Identify which cell holds the provided text, then report its (X, Y) central coordinate. 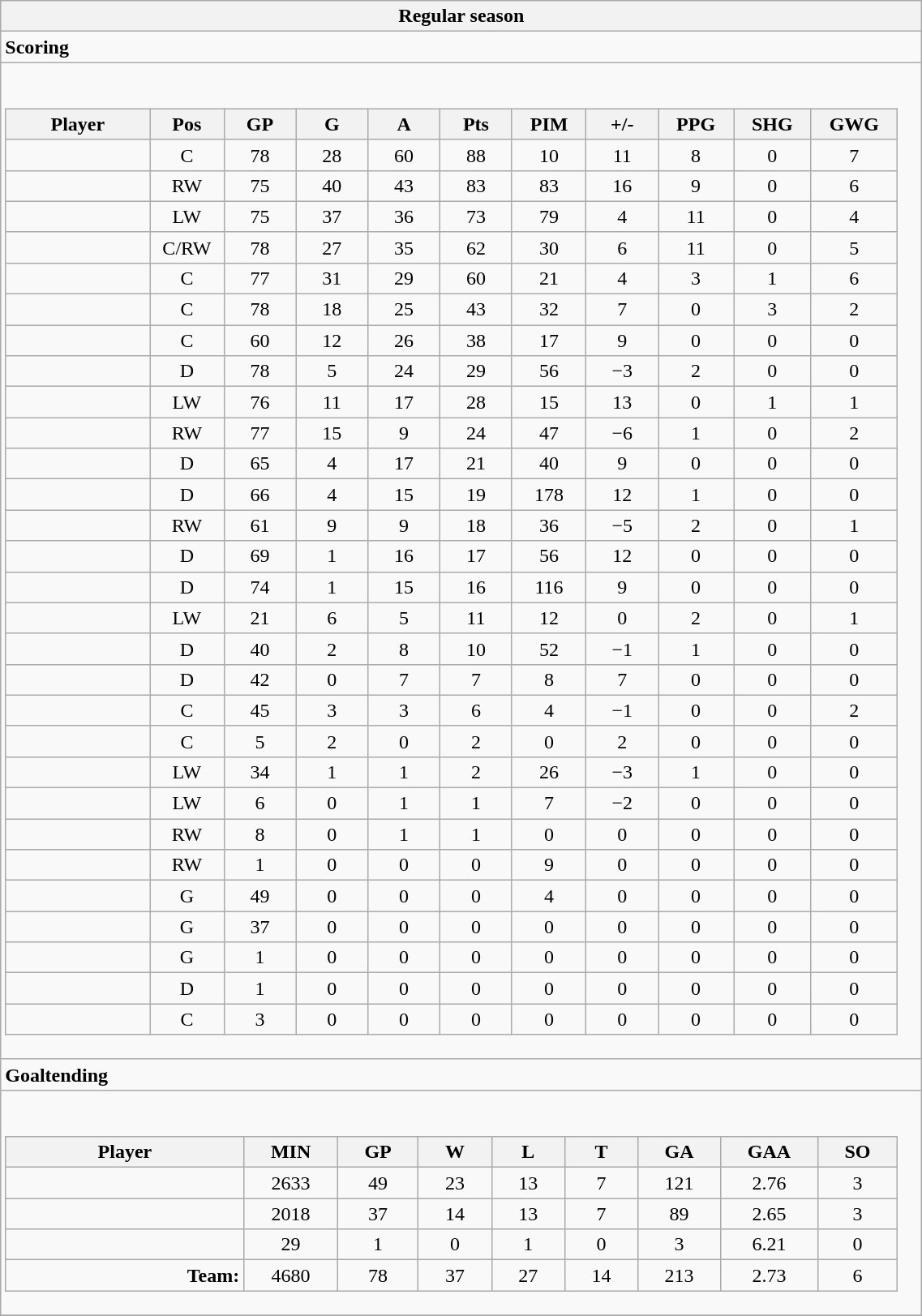
88 (475, 155)
−2 (623, 804)
2.76 (770, 1183)
MIN (291, 1152)
89 (680, 1214)
GWG (854, 124)
T (601, 1152)
2633 (291, 1183)
PIM (549, 124)
Player MIN GP W L T GA GAA SO 2633 49 23 13 7 121 2.76 3 2018 37 14 13 7 89 2.65 3 29 1 0 1 0 3 6.21 0 Team: 4680 78 37 27 14 213 2.73 6 (461, 1202)
A (404, 124)
116 (549, 587)
213 (680, 1275)
Goaltending (461, 1074)
SO (857, 1152)
73 (475, 216)
Team: (125, 1275)
34 (259, 772)
121 (680, 1183)
76 (259, 402)
30 (549, 247)
31 (332, 278)
32 (549, 310)
23 (455, 1183)
25 (404, 310)
45 (259, 710)
6.21 (770, 1245)
Regular season (461, 16)
L (528, 1152)
−5 (623, 525)
69 (259, 556)
35 (404, 247)
GAA (770, 1152)
66 (259, 495)
2.65 (770, 1214)
Pos (187, 124)
74 (259, 587)
42 (259, 679)
2.73 (770, 1275)
Pts (475, 124)
47 (549, 433)
178 (549, 495)
65 (259, 464)
C/RW (187, 247)
79 (549, 216)
W (455, 1152)
SHG (773, 124)
61 (259, 525)
38 (475, 341)
4680 (291, 1275)
Scoring (461, 47)
62 (475, 247)
PPG (696, 124)
52 (549, 649)
2018 (291, 1214)
+/- (623, 124)
−6 (623, 433)
19 (475, 495)
GA (680, 1152)
